Return [X, Y] of the center of cell containing provided text 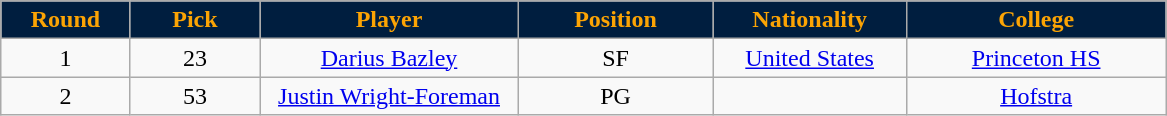
53 [194, 96]
PG [615, 96]
Darius Bazley [390, 58]
SF [615, 58]
Nationality [810, 20]
Position [615, 20]
Pick [194, 20]
1 [66, 58]
Hofstra [1036, 96]
College [1036, 20]
United States [810, 58]
Round [66, 20]
Justin Wright-Foreman [390, 96]
2 [66, 96]
Player [390, 20]
Princeton HS [1036, 58]
23 [194, 58]
